Return (x, y) of the center of cell containing provided text 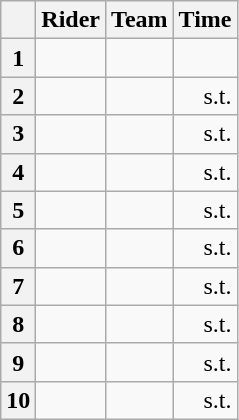
Time (205, 20)
5 (18, 210)
3 (18, 134)
Team (140, 20)
1 (18, 58)
4 (18, 172)
8 (18, 324)
10 (18, 400)
Rider (71, 20)
7 (18, 286)
9 (18, 362)
2 (18, 96)
6 (18, 248)
